Locate the cell with the specified text and output its [X, Y] center coordinate. 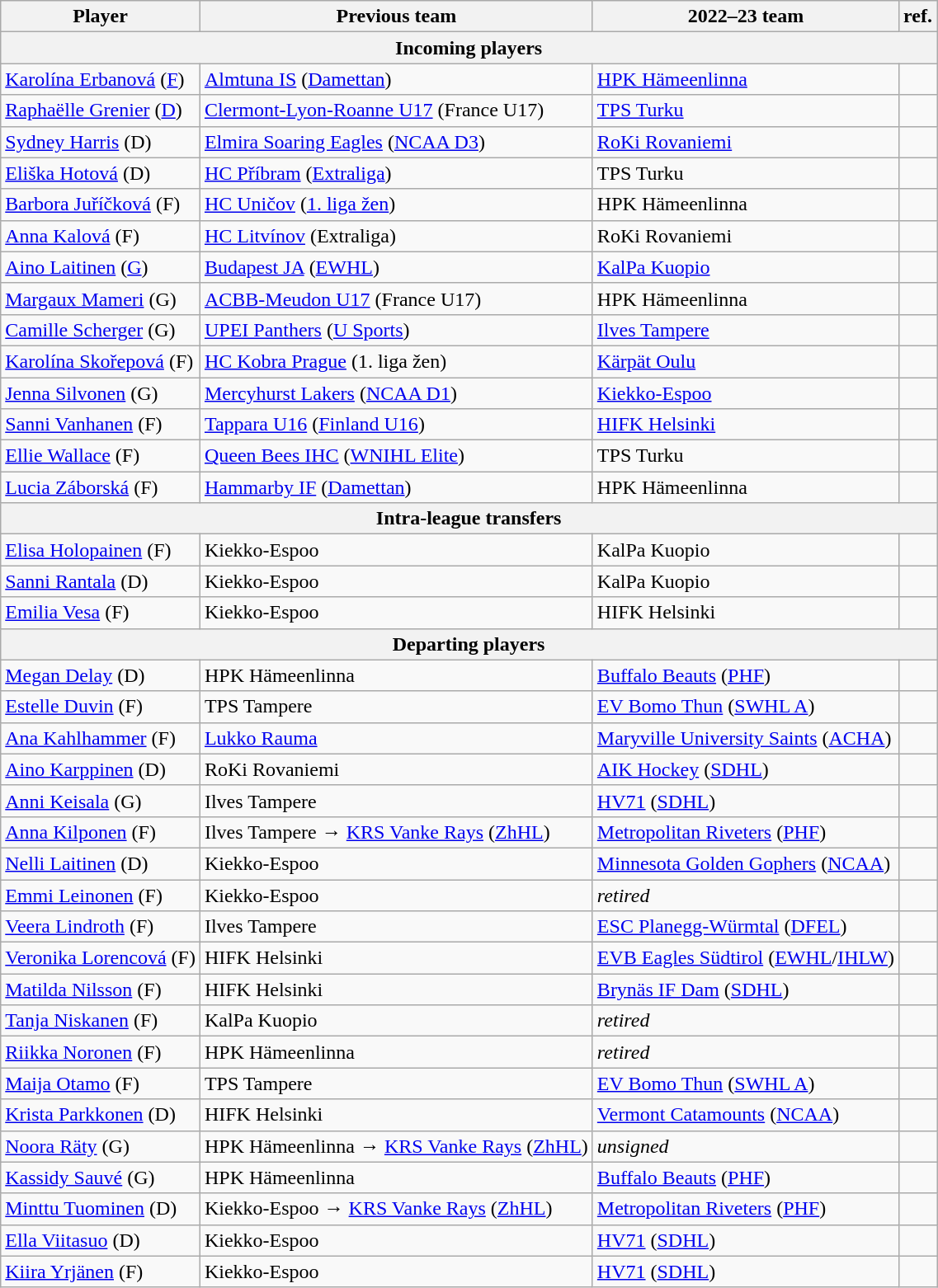
Riikka Noronen (F) [101, 1052]
HC Uničov (1. liga žen) [396, 204]
Jenna Silvonen (G) [101, 393]
Anna Kilponen (F) [101, 832]
unsigned [746, 1146]
Anna Kalová (F) [101, 236]
Megan Delay (D) [101, 675]
Lucia Záborská (F) [101, 487]
2022–23 team [746, 16]
Eliška Hotová (D) [101, 173]
Incoming players [469, 48]
Sanni Rantala (D) [101, 581]
Minnesota Golden Gophers (NCAA) [746, 863]
Hammarby IF (Damettan) [396, 487]
Lukko Rauma [396, 738]
Clermont-Lyon-Roanne U17 (France U17) [396, 110]
Tanja Niskanen (F) [101, 1021]
Vermont Catamounts (NCAA) [746, 1115]
Kiira Yrjänen (F) [101, 1272]
Emmi Leinonen (F) [101, 895]
Almtuna IS (Damettan) [396, 79]
Estelle Duvin (F) [101, 707]
Noora Räty (G) [101, 1146]
Elisa Holopainen (F) [101, 550]
Ilves Tampere → KRS Vanke Rays (ZhHL) [396, 832]
Aino Karppinen (D) [101, 769]
Margaux Mameri (G) [101, 298]
ACBB-Meudon U17 (France U17) [396, 298]
Tappara U16 (Finland U16) [396, 425]
Krista Parkkonen (D) [101, 1115]
Ella Viitasuo (D) [101, 1240]
Emilia Vesa (F) [101, 613]
Ana Kahlhammer (F) [101, 738]
Veera Lindroth (F) [101, 927]
HC Litvínov (Extraliga) [396, 236]
ESC Planegg-Würmtal (DFEL) [746, 927]
Raphaëlle Grenier (D) [101, 110]
Departing players [469, 644]
Intra-league transfers [469, 519]
EVB Eagles Südtirol (EWHL/IHLW) [746, 958]
HC Kobra Prague (1. liga žen) [396, 361]
Budapest JA (EWHL) [396, 267]
HC Příbram (Extraliga) [396, 173]
Minttu Tuominen (D) [101, 1209]
Sanni Vanhanen (F) [101, 425]
HPK Hämeenlinna → KRS Vanke Rays (ZhHL) [396, 1146]
Mercyhurst Lakers (NCAA D1) [396, 393]
Maryville University Saints (ACHA) [746, 738]
Kärpät Oulu [746, 361]
Karolína Erbanová (F) [101, 79]
Brynäs IF Dam (SDHL) [746, 990]
Matilda Nilsson (F) [101, 990]
Ellie Wallace (F) [101, 456]
AIK Hockey (SDHL) [746, 769]
Queen Bees IHC (WNIHL Elite) [396, 456]
Previous team [396, 16]
Anni Keisala (G) [101, 801]
Karolína Skořepová (F) [101, 361]
Barbora Juříčková (F) [101, 204]
Nelli Laitinen (D) [101, 863]
ref. [918, 16]
Aino Laitinen (G) [101, 267]
Kassidy Sauvé (G) [101, 1178]
Sydney Harris (D) [101, 142]
Maija Otamo (F) [101, 1084]
Veronika Lorencová (F) [101, 958]
Camille Scherger (G) [101, 330]
Player [101, 16]
Kiekko-Espoo → KRS Vanke Rays (ZhHL) [396, 1209]
Elmira Soaring Eagles (NCAA D3) [396, 142]
UPEI Panthers (U Sports) [396, 330]
